Detect which cell encompasses the target text, then output its [X, Y] center coordinate. 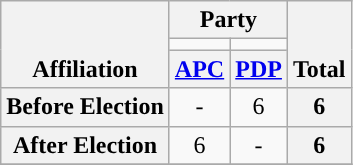
Party [228, 20]
APC [199, 69]
Before Election [86, 107]
After Election [86, 145]
PDP [259, 69]
Affiliation [86, 44]
Total [319, 44]
